From the cell containing the given text, extract its center point as [x, y] coordinate. 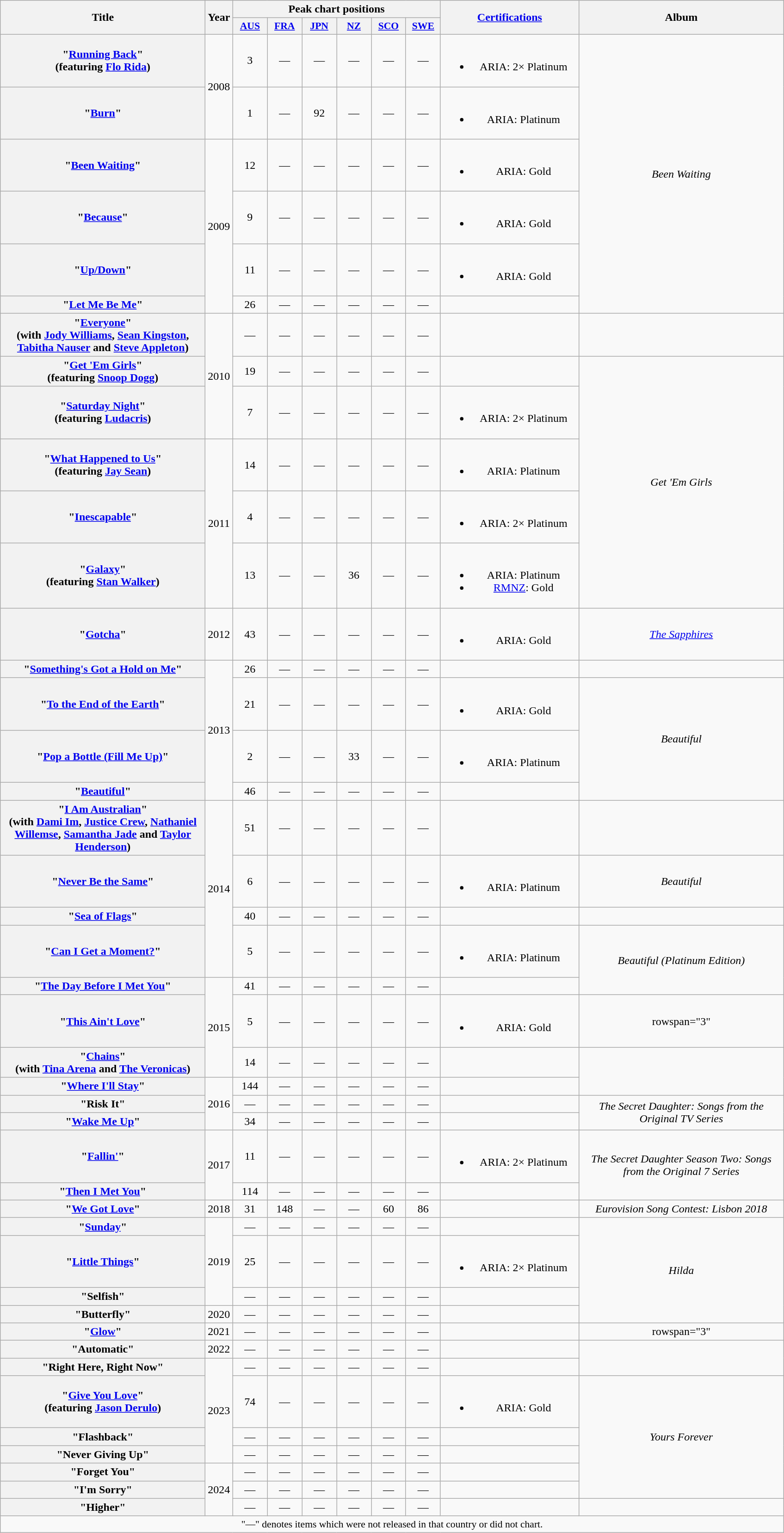
33 [354, 756]
"Something's Got a Hold on Me" [103, 669]
40 [250, 916]
SWE [423, 26]
"This Ain't Love" [103, 1021]
Been Waiting [681, 174]
2019 [219, 1261]
2009 [219, 227]
"Glow" [103, 1332]
114 [250, 1191]
"Flashback" [103, 1437]
Get 'Em Girls [681, 482]
"To the End of the Earth" [103, 704]
25 [250, 1261]
74 [250, 1402]
Certifications [510, 18]
1 [250, 113]
"Let Me Be Me" [103, 305]
92 [319, 113]
31 [250, 1209]
46 [250, 791]
4 [250, 517]
2016 [219, 1104]
21 [250, 704]
"Chains"(with Tina Arena and The Veronicas) [103, 1062]
"Risk It" [103, 1104]
ARIA: PlatinumRMNZ: Gold [510, 575]
"Sunday" [103, 1226]
148 [285, 1209]
"Beautiful" [103, 791]
"We Got Love" [103, 1209]
2011 [219, 523]
"Can I Get a Moment?" [103, 951]
"Sea of Flags" [103, 916]
AUS [250, 26]
"Never Be the Same" [103, 882]
Album [681, 18]
"—" denotes items which were not released in that country or did not chart. [392, 1524]
"Galaxy"(featuring Stan Walker) [103, 575]
2024 [219, 1490]
The Sapphires [681, 634]
"Gotcha" [103, 634]
"The Day Before I Met You" [103, 986]
"I Am Australian"(with Dami Im, Justice Crew, Nathaniel Willemse, Samantha Jade and Taylor Henderson) [103, 828]
144 [250, 1086]
Hilda [681, 1270]
"Selfish" [103, 1296]
2014 [219, 889]
19 [250, 371]
2 [250, 756]
7 [250, 413]
"Wake Me Up" [103, 1121]
"I'm Sorry" [103, 1490]
Yours Forever [681, 1437]
60 [389, 1209]
"Inescapable" [103, 517]
"Higher" [103, 1507]
FRA [285, 26]
"Because" [103, 217]
SCO [389, 26]
36 [354, 575]
"Forget You" [103, 1472]
"Get 'Em Girls"(featuring Snoop Dogg) [103, 371]
"Butterfly" [103, 1314]
The Secret Daughter Season Two: Songs from the Original 7 Series [681, 1165]
"Give You Love"(featuring Jason Derulo) [103, 1402]
"Where I'll Stay" [103, 1086]
2020 [219, 1314]
"Fallin'" [103, 1156]
2010 [219, 376]
13 [250, 575]
Title [103, 18]
The Secret Daughter: Songs from the Original TV Series [681, 1113]
Eurovision Song Contest: Lisbon 2018 [681, 1209]
2017 [219, 1165]
"Then I Met You" [103, 1191]
2013 [219, 730]
"Little Things" [103, 1261]
2021 [219, 1332]
"What Happened to Us"(featuring Jay Sean) [103, 464]
34 [250, 1121]
"Right Here, Right Now" [103, 1367]
Peak chart positions [337, 9]
Beautiful (Platinum Edition) [681, 960]
43 [250, 634]
86 [423, 1209]
2015 [219, 1027]
Year [219, 18]
NZ [354, 26]
"Burn" [103, 113]
"Been Waiting" [103, 166]
51 [250, 828]
JPN [319, 26]
6 [250, 882]
"Pop a Bottle (Fill Me Up)" [103, 756]
"Running Back"(featuring Flo Rida) [103, 60]
12 [250, 166]
2022 [219, 1349]
3 [250, 60]
"Saturday Night"(featuring Ludacris) [103, 413]
9 [250, 217]
2012 [219, 634]
41 [250, 986]
2023 [219, 1411]
"Everyone"(with Jody Williams, Sean Kingston, Tabitha Nauser and Steve Appleton) [103, 335]
"Automatic" [103, 1349]
"Up/Down" [103, 270]
2008 [219, 87]
"Never Giving Up" [103, 1454]
2018 [219, 1209]
